Identify which cell holds the provided text, then report its (x, y) central coordinate. 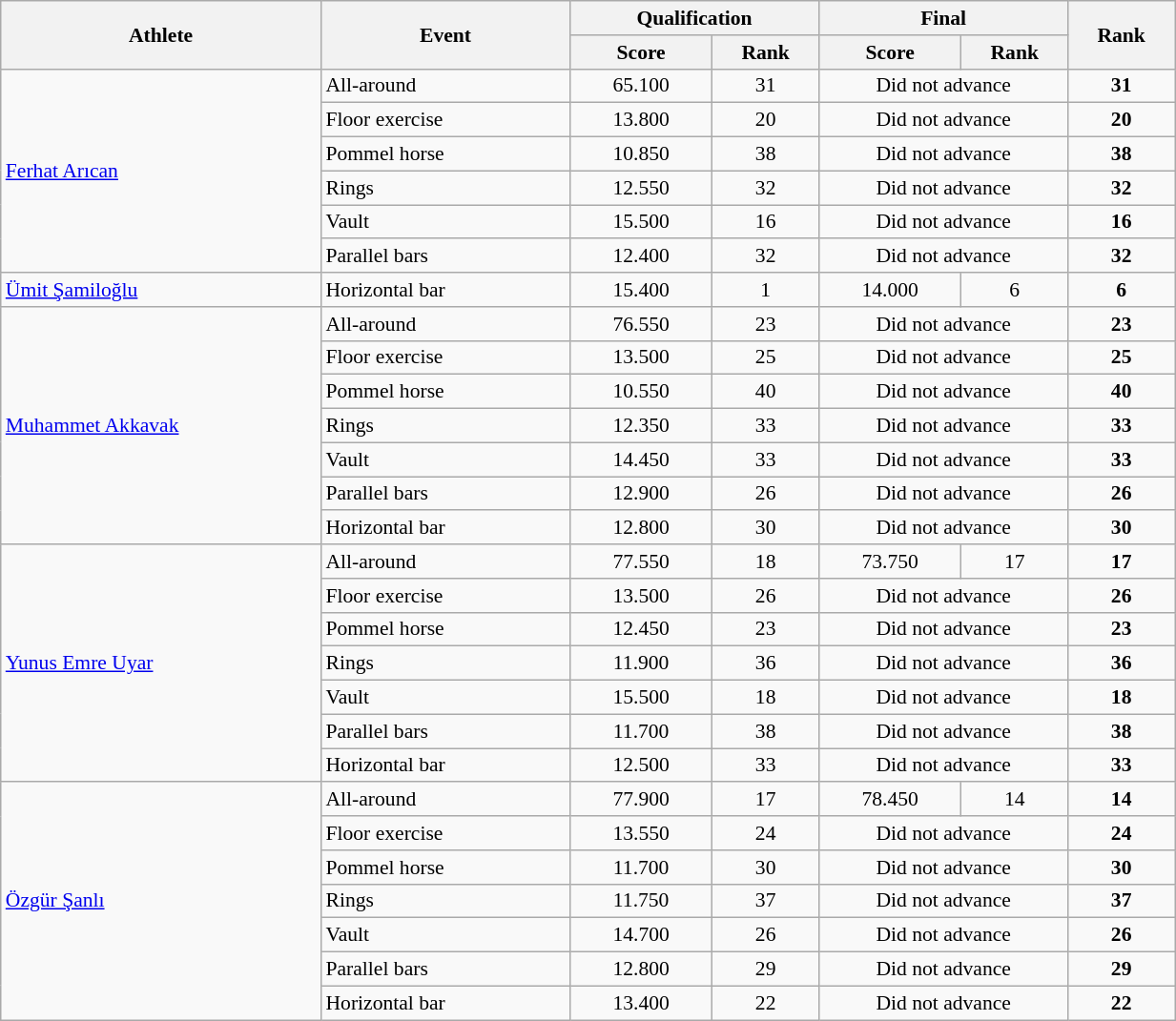
12.450 (641, 629)
76.550 (641, 324)
Özgür Şanlı (161, 902)
14.700 (641, 935)
12.400 (641, 256)
13.800 (641, 120)
13.550 (641, 833)
Final (944, 18)
15.400 (641, 290)
12.550 (641, 188)
Ümit Şamiloğlu (161, 290)
10.550 (641, 392)
Yunus Emre Uyar (161, 664)
1 (766, 290)
Athlete (161, 34)
13.400 (641, 1003)
10.850 (641, 154)
Ferhat Arıcan (161, 171)
77.550 (641, 562)
Qualification (694, 18)
12.900 (641, 494)
11.900 (641, 664)
11.750 (641, 901)
65.100 (641, 86)
12.350 (641, 426)
14.000 (891, 290)
77.900 (641, 800)
73.750 (891, 562)
Event (444, 34)
14.450 (641, 459)
Muhammet Akkavak (161, 425)
78.450 (891, 800)
12.500 (641, 766)
